Pinpoint the cell where the given text exists, returning its (x, y) midpoint coordinate. 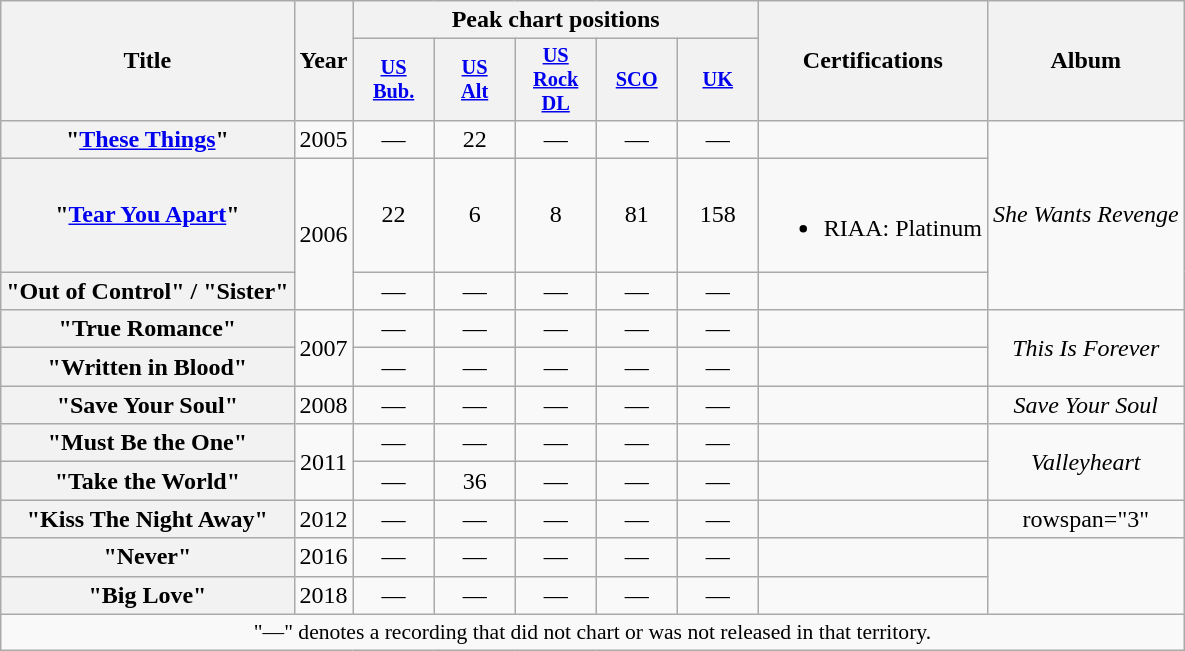
81 (636, 216)
Year (324, 61)
2012 (324, 519)
"Big Love" (148, 595)
8 (556, 216)
2016 (324, 557)
SCO (636, 80)
USAlt (474, 80)
"Out of Control" / "Sister" (148, 291)
2008 (324, 405)
2018 (324, 595)
6 (474, 216)
"Must Be the One" (148, 443)
"Never" (148, 557)
2011 (324, 462)
2005 (324, 139)
"True Romance" (148, 329)
Save Your Soul (1086, 405)
Certifications (872, 61)
Title (148, 61)
USRockDL (556, 80)
"Written in Blood" (148, 367)
Peak chart positions (556, 20)
"Tear You Apart" (148, 216)
158 (718, 216)
She Wants Revenge (1086, 214)
2006 (324, 234)
"These Things" (148, 139)
Valleyheart (1086, 462)
UK (718, 80)
Album (1086, 61)
2007 (324, 348)
"Kiss The Night Away" (148, 519)
36 (474, 481)
"Save Your Soul" (148, 405)
RIAA: Platinum (872, 216)
USBub. (394, 80)
"—" denotes a recording that did not chart or was not released in that territory. (592, 632)
"Take the World" (148, 481)
This Is Forever (1086, 348)
rowspan="3" (1086, 519)
